Capture the cell that displays the provided text and extract its [x, y] central coordinate. 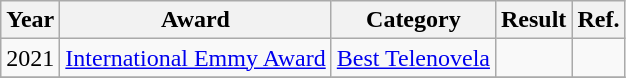
Award [196, 20]
Ref. [598, 20]
Result [533, 20]
Best Telenovela [413, 58]
Year [30, 20]
International Emmy Award [196, 58]
Category [413, 20]
2021 [30, 58]
